Extract the [x, y] coordinate from the center of the cell holding the provided text.  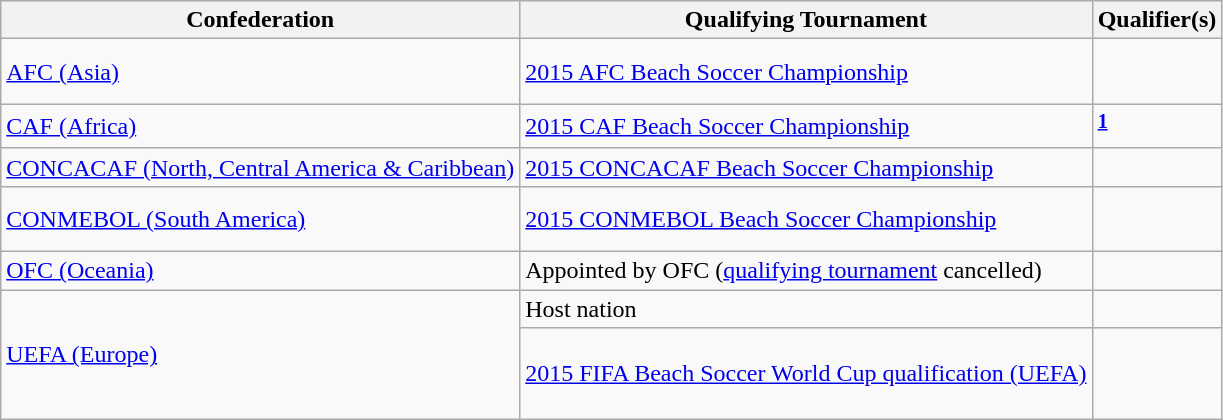
Host nation [806, 309]
Qualifier(s) [1157, 20]
Qualifying Tournament [806, 20]
CAF (Africa) [260, 126]
Confederation [260, 20]
2015 CONCACAF Beach Soccer Championship [806, 167]
2015 FIFA Beach Soccer World Cup qualification (UEFA) [806, 374]
CONMEBOL (South America) [260, 218]
OFC (Oceania) [260, 271]
Appointed by OFC (qualifying tournament cancelled) [806, 271]
2015 CONMEBOL Beach Soccer Championship [806, 218]
1 [1157, 126]
UEFA (Europe) [260, 355]
2015 CAF Beach Soccer Championship [806, 126]
2015 AFC Beach Soccer Championship [806, 72]
AFC (Asia) [260, 72]
CONCACAF (North, Central America & Caribbean) [260, 167]
